Detect which cell encompasses the target text, then output its [X, Y] center coordinate. 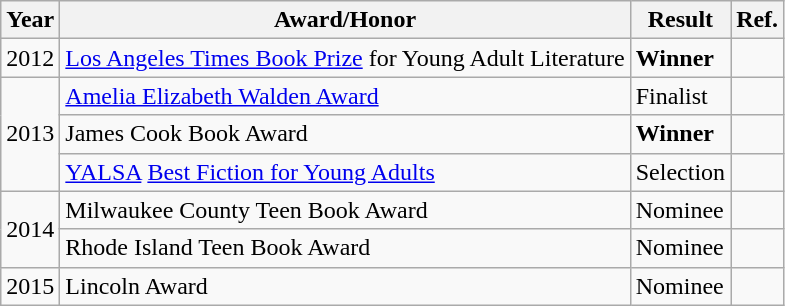
James Cook Book Award [345, 134]
YALSA Best Fiction for Young Adults [345, 172]
Result [680, 20]
Lincoln Award [345, 286]
Milwaukee County Teen Book Award [345, 210]
2012 [30, 58]
Award/Honor [345, 20]
2014 [30, 229]
Amelia Elizabeth Walden Award [345, 96]
Finalist [680, 96]
Rhode Island Teen Book Award [345, 248]
Selection [680, 172]
2013 [30, 134]
Ref. [758, 20]
Year [30, 20]
2015 [30, 286]
Los Angeles Times Book Prize for Young Adult Literature [345, 58]
